Provide the [x, y] coordinate of the cell's center where the given text is located.  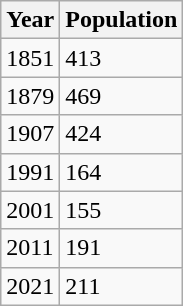
1879 [30, 96]
413 [122, 58]
Population [122, 20]
2011 [30, 248]
164 [122, 172]
2021 [30, 286]
1991 [30, 172]
191 [122, 248]
2001 [30, 210]
155 [122, 210]
469 [122, 96]
Year [30, 20]
211 [122, 286]
424 [122, 134]
1907 [30, 134]
1851 [30, 58]
